Extract the (X, Y) coordinate from the center of the cell holding the provided text.  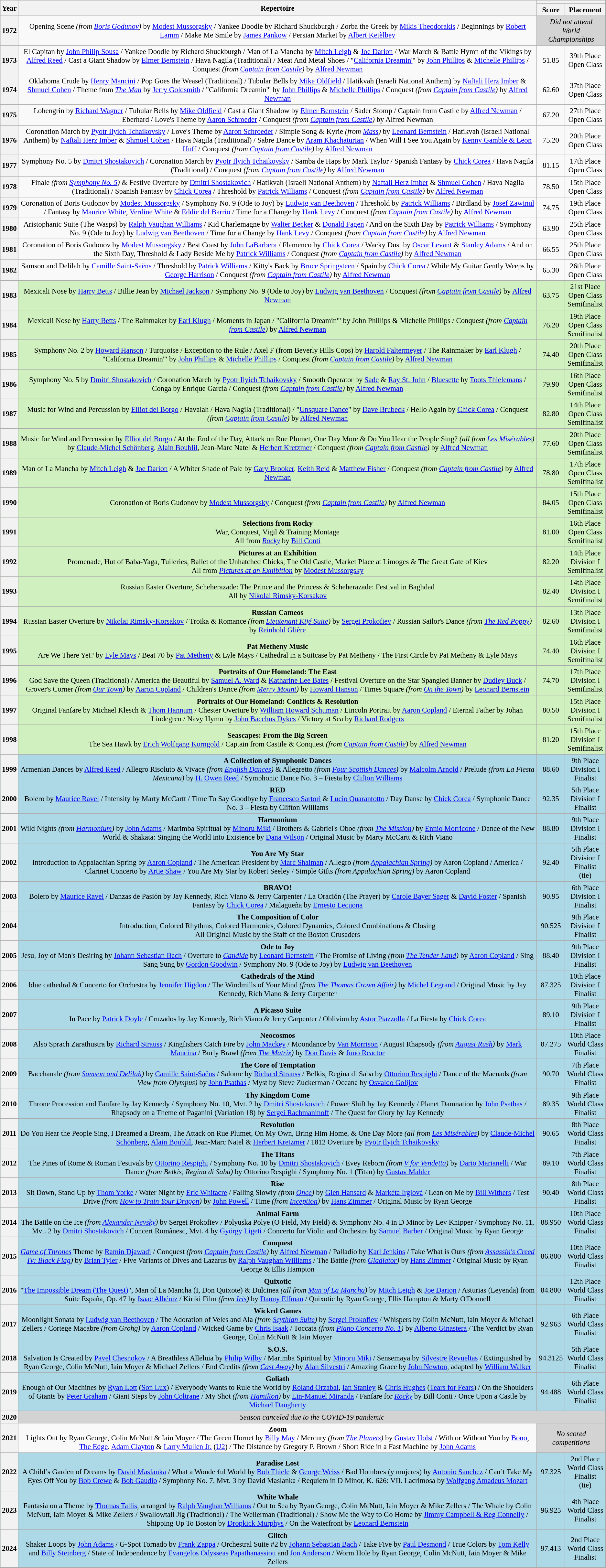
74.70 (551, 680)
Selections from RockyWar, Conquest, Vigil & Training MontageAll from Rocky by Bill Conti (277, 532)
1976 (9, 140)
1996 (9, 680)
86.800 (551, 1256)
1992 (9, 562)
96.925 (551, 1510)
4th PlaceWorld ClassFinalist (585, 1510)
1981 (9, 249)
1991 (9, 532)
10th PlaceDivision IFinalist (585, 985)
No scored competitions (571, 1438)
5th PlaceDivision IFinalist (585, 799)
92.35 (551, 799)
65.30 (551, 270)
2024 (9, 1549)
2023 (9, 1510)
79.90 (551, 384)
2014 (9, 1222)
1993 (9, 592)
94.3125 (551, 1358)
1998 (9, 740)
2019 (9, 1392)
90.40 (551, 1192)
74.75 (551, 208)
1984 (9, 325)
2002 (9, 863)
12th PlaceWorld ClassFinalist (585, 1290)
2012 (9, 1163)
2004 (9, 926)
2nd PlaceWorld ClassFinalist(tie) (585, 1472)
1972 (9, 31)
84.800 (551, 1290)
1983 (9, 295)
76.20 (551, 325)
2011 (9, 1133)
9th PlaceWorld ClassFinalist (585, 1104)
90.525 (551, 926)
Score (551, 10)
2000 (9, 799)
6th PlaceDivision IFinalist (585, 897)
19th PlaceOpen ClassSemifinalist (585, 325)
15th PlaceOpen Class (585, 187)
81.20 (551, 740)
81.00 (551, 532)
Did not attendWorld Championships (571, 31)
20th PlaceOpen Class (585, 140)
Placement (585, 10)
1985 (9, 355)
1978 (9, 187)
2022 (9, 1472)
1990 (9, 503)
5th PlaceWorld ClassFinalist (585, 1358)
2001 (9, 828)
26th PlaceOpen Class (585, 270)
2015 (9, 1256)
13th PlaceDivision ISemifinalist (585, 621)
2020 (9, 1417)
1994 (9, 621)
15th PlaceOpen ClassSemifinalist (585, 503)
Repertoire (277, 8)
97.413 (551, 1549)
82.80 (551, 414)
78.80 (551, 473)
5th PlaceDivision IFinalist(tie) (585, 863)
1999 (9, 769)
2005 (9, 956)
2007 (9, 1015)
94.488 (551, 1392)
1975 (9, 115)
17th PlaceOpen ClassSemifinalist (585, 473)
2009 (9, 1074)
2010 (9, 1104)
2018 (9, 1358)
39th PlaceOpen Class (585, 60)
87.325 (551, 985)
1988 (9, 444)
62.60 (551, 90)
90.70 (551, 1074)
78.50 (551, 187)
Seascapes: From the Big ScreenThe Sea Hawk by Erich Wolfgang Korngold / Captain from Castile & Conquest (from Captain from Castile) by Alfred Newman (277, 740)
2021 (9, 1438)
17th PlaceDivision ISemifinalist (585, 680)
88.40 (551, 956)
27th PlaceOpen Class (585, 115)
63.75 (551, 295)
1973 (9, 60)
66.55 (551, 249)
67.20 (551, 115)
16th PlaceDivision ISemifinalist (585, 651)
1980 (9, 228)
89.35 (551, 1104)
2008 (9, 1044)
1987 (9, 414)
82.40 (551, 592)
90.65 (551, 1133)
97.325 (551, 1472)
88.80 (551, 828)
87.275 (551, 1044)
88.60 (551, 769)
1995 (9, 651)
2006 (9, 985)
2nd PlaceWorld ClassFinalist (585, 1549)
37th PlaceOpen Class (585, 90)
82.20 (551, 562)
1974 (9, 90)
2017 (9, 1324)
90.95 (551, 897)
2013 (9, 1192)
1982 (9, 270)
Season canceled due to the COVID-19 pandemic (312, 1417)
17th PlaceOpen Class (585, 166)
77.60 (551, 444)
80.50 (551, 710)
88.950 (551, 1222)
21st PlaceOpen ClassSemifinalist (585, 295)
1997 (9, 710)
1989 (9, 473)
51.85 (551, 60)
Year (9, 8)
Coronation of Boris Gudonov by Modest Mussorgsky / Conquest (from Captain from Castile) by Alfred Newman (277, 503)
2016 (9, 1290)
2003 (9, 897)
92.963 (551, 1324)
14th PlaceOpen ClassSemifinalist (585, 414)
1979 (9, 208)
92.40 (551, 863)
Russian Easter Overture, Scheherazade: The Prince and the Princess & Scheherazade: Festival in BaghdadAll by Nikolai Rimsky-Korsakov (277, 592)
81.15 (551, 166)
82.60 (551, 621)
1986 (9, 384)
75.20 (551, 140)
19th PlaceOpen Class (585, 208)
1977 (9, 166)
84.05 (551, 503)
63.90 (551, 228)
